Extract the (x, y) coordinate from the center of the cell holding the provided text.  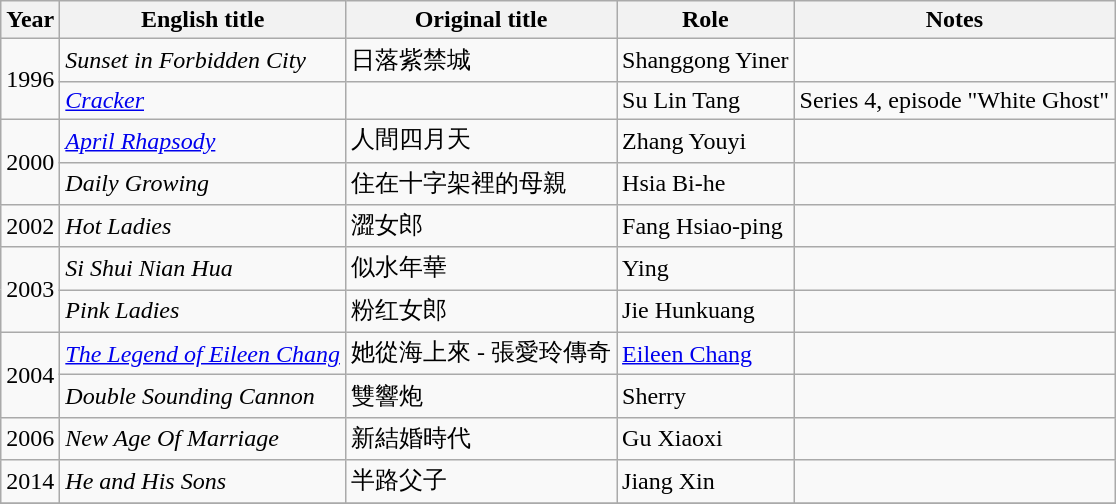
Series 4, episode "White Ghost" (954, 100)
Sherry (706, 396)
2006 (30, 438)
人間四月天 (482, 140)
Fang Hsiao-ping (706, 226)
April Rhapsody (203, 140)
Gu Xiaoxi (706, 438)
住在十字架裡的母親 (482, 184)
Sunset in Forbidden City (203, 60)
她從海上來 - 張愛玲傳奇 (482, 354)
澀女郎 (482, 226)
Zhang Youyi (706, 140)
Notes (954, 20)
Cracker (203, 100)
日落紫禁城 (482, 60)
2004 (30, 374)
雙響炮 (482, 396)
Jie Hunkuang (706, 312)
Role (706, 20)
New Age Of Marriage (203, 438)
Jiang Xin (706, 482)
Si Shui Nian Hua (203, 268)
He and His Sons (203, 482)
2003 (30, 290)
Shanggong Yiner (706, 60)
The Legend of Eileen Chang (203, 354)
Hot Ladies (203, 226)
Original title (482, 20)
Hsia Bi-he (706, 184)
Ying (706, 268)
1996 (30, 80)
似水年華 (482, 268)
新結婚時代 (482, 438)
Su Lin Tang (706, 100)
Daily Growing (203, 184)
2000 (30, 162)
Pink Ladies (203, 312)
2014 (30, 482)
English title (203, 20)
半路父子 (482, 482)
2002 (30, 226)
Eileen Chang (706, 354)
Double Sounding Cannon (203, 396)
Year (30, 20)
粉红女郎 (482, 312)
